Detect which cell encompasses the target text, then output its [x, y] center coordinate. 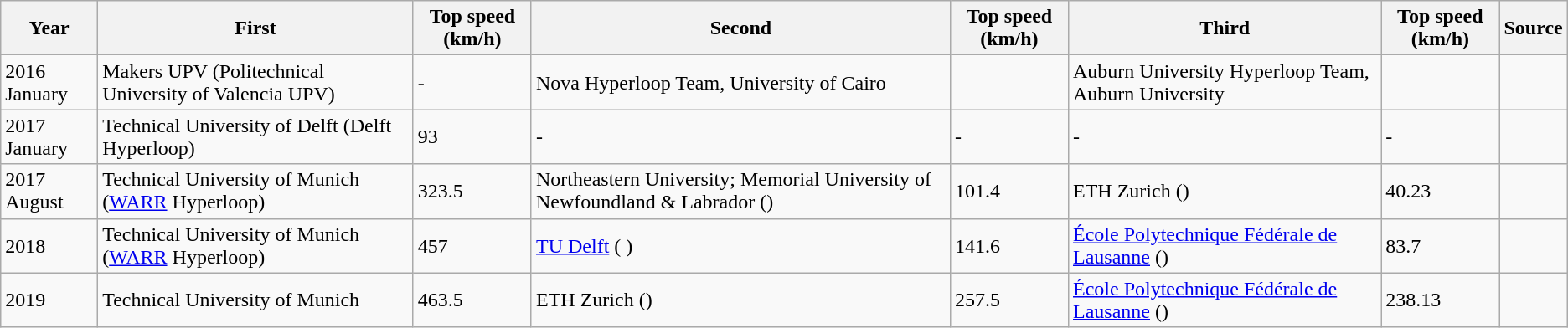
238.13 [1441, 300]
Auburn University Hyperloop Team, Auburn University [1225, 82]
Third [1225, 28]
First [256, 28]
Northeastern University; Memorial University of Newfoundland & Labrador () [740, 191]
Technical University of Munich [256, 300]
2017 January [49, 137]
2016 January [49, 82]
257.5 [1008, 300]
463.5 [472, 300]
40.23 [1441, 191]
Source [1533, 28]
Year [49, 28]
Second [740, 28]
323.5 [472, 191]
83.7 [1441, 246]
Makers UPV (Politechnical University of Valencia UPV) [256, 82]
141.6 [1008, 246]
TU Delft ( ) [740, 246]
Technical University of Delft (Delft Hyperloop) [256, 137]
2019 [49, 300]
2017 August [49, 191]
93 [472, 137]
101.4 [1008, 191]
Nova Hyperloop Team, University of Cairo [740, 82]
457 [472, 246]
2018 [49, 246]
